Identify which cell holds the provided text, then report its [x, y] central coordinate. 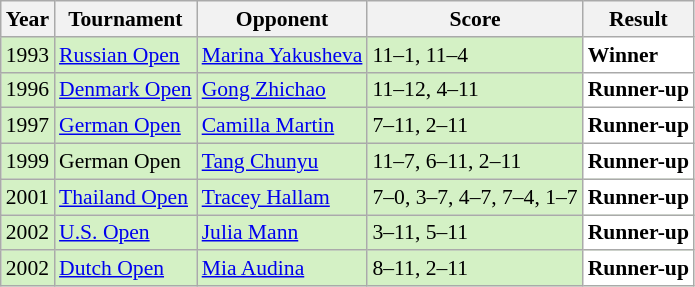
Dutch Open [126, 269]
Tournament [126, 19]
Camilla Martin [282, 126]
Tracey Hallam [282, 197]
Tang Chunyu [282, 162]
1996 [28, 90]
2001 [28, 197]
11–12, 4–11 [474, 90]
11–7, 6–11, 2–11 [474, 162]
1997 [28, 126]
Opponent [282, 19]
Marina Yakusheva [282, 55]
1999 [28, 162]
11–1, 11–4 [474, 55]
Winner [638, 55]
8–11, 2–11 [474, 269]
Mia Audina [282, 269]
7–11, 2–11 [474, 126]
Denmark Open [126, 90]
Year [28, 19]
Gong Zhichao [282, 90]
U.S. Open [126, 233]
3–11, 5–11 [474, 233]
Russian Open [126, 55]
Result [638, 19]
Thailand Open [126, 197]
1993 [28, 55]
7–0, 3–7, 4–7, 7–4, 1–7 [474, 197]
Score [474, 19]
Julia Mann [282, 233]
